Search for the cell housing the specified text and yield its [X, Y] center coordinate. 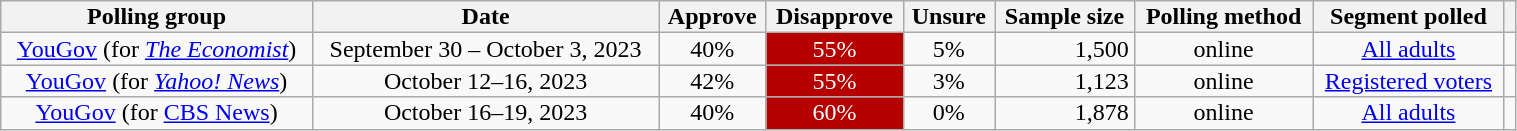
Sample size [1065, 17]
42% [712, 81]
1,500 [1065, 49]
3% [948, 81]
Unsure [948, 17]
Polling method [1223, 17]
YouGov (for CBS News) [157, 113]
5% [948, 49]
60% [834, 113]
Disapprove [834, 17]
0% [948, 113]
1,123 [1065, 81]
Segment polled [1408, 17]
September 30 – October 3, 2023 [485, 49]
Registered voters [1408, 81]
1,878 [1065, 113]
October 12–16, 2023 [485, 81]
Approve [712, 17]
Date [485, 17]
YouGov (for Yahoo! News) [157, 81]
Polling group [157, 17]
October 16–19, 2023 [485, 113]
YouGov (for The Economist) [157, 49]
